Output the (x, y) coordinate of the center of the cell containing the given text.  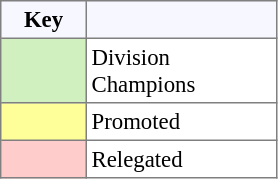
Key (44, 20)
Promoted (181, 122)
Division Champions (181, 70)
Relegated (181, 159)
